Search for the cell housing the specified text and yield its [X, Y] center coordinate. 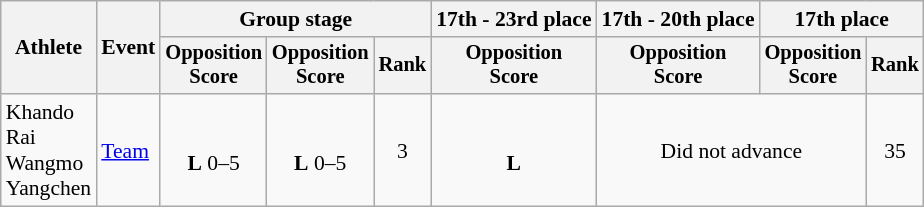
Team [128, 150]
35 [895, 150]
Group stage [296, 19]
Did not advance [732, 150]
17th - 20th place [678, 19]
L [514, 150]
Event [128, 48]
Athlete [48, 48]
17th place [842, 19]
3 [403, 150]
17th - 23rd place [514, 19]
KhandoRaiWangmoYangchen [48, 150]
